Identify which cell holds the provided text, then report its (X, Y) central coordinate. 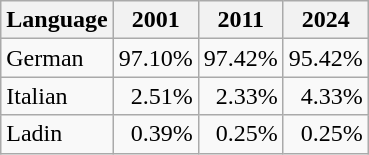
97.42% (240, 58)
97.10% (156, 58)
0.39% (156, 134)
2001 (156, 20)
Italian (57, 96)
Language (57, 20)
2.51% (156, 96)
Ladin (57, 134)
95.42% (326, 58)
2.33% (240, 96)
4.33% (326, 96)
German (57, 58)
2024 (326, 20)
2011 (240, 20)
